Pinpoint the cell where the given text exists, returning its [X, Y] midpoint coordinate. 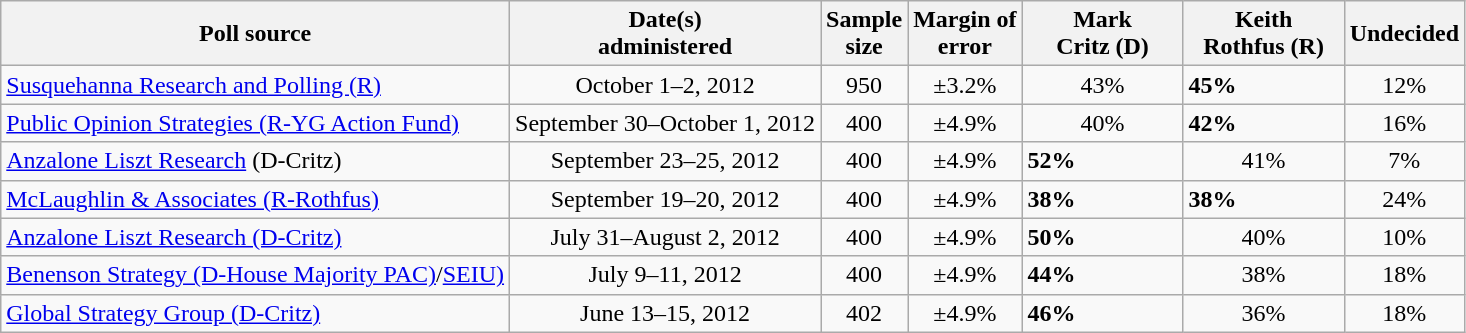
Date(s)administered [666, 34]
41% [1264, 161]
52% [1102, 161]
Samplesize [864, 34]
September 19–20, 2012 [666, 199]
950 [864, 85]
October 1–2, 2012 [666, 85]
Public Opinion Strategies (R-YG Action Fund) [256, 123]
12% [1404, 85]
44% [1102, 275]
402 [864, 313]
Susquehanna Research and Polling (R) [256, 85]
June 13–15, 2012 [666, 313]
July 31–August 2, 2012 [666, 237]
16% [1404, 123]
MarkCritz (D) [1102, 34]
45% [1264, 85]
Global Strategy Group (D-Critz) [256, 313]
Poll source [256, 34]
McLaughlin & Associates (R-Rothfus) [256, 199]
36% [1264, 313]
10% [1404, 237]
42% [1264, 123]
Margin of error [965, 34]
46% [1102, 313]
KeithRothfus (R) [1264, 34]
24% [1404, 199]
Undecided [1404, 34]
±3.2% [965, 85]
7% [1404, 161]
43% [1102, 85]
September 30–October 1, 2012 [666, 123]
September 23–25, 2012 [666, 161]
July 9–11, 2012 [666, 275]
50% [1102, 237]
Benenson Strategy (D-House Majority PAC)/SEIU) [256, 275]
